Find where the given text appears and provide that cell's center as (X, Y) coordinate. 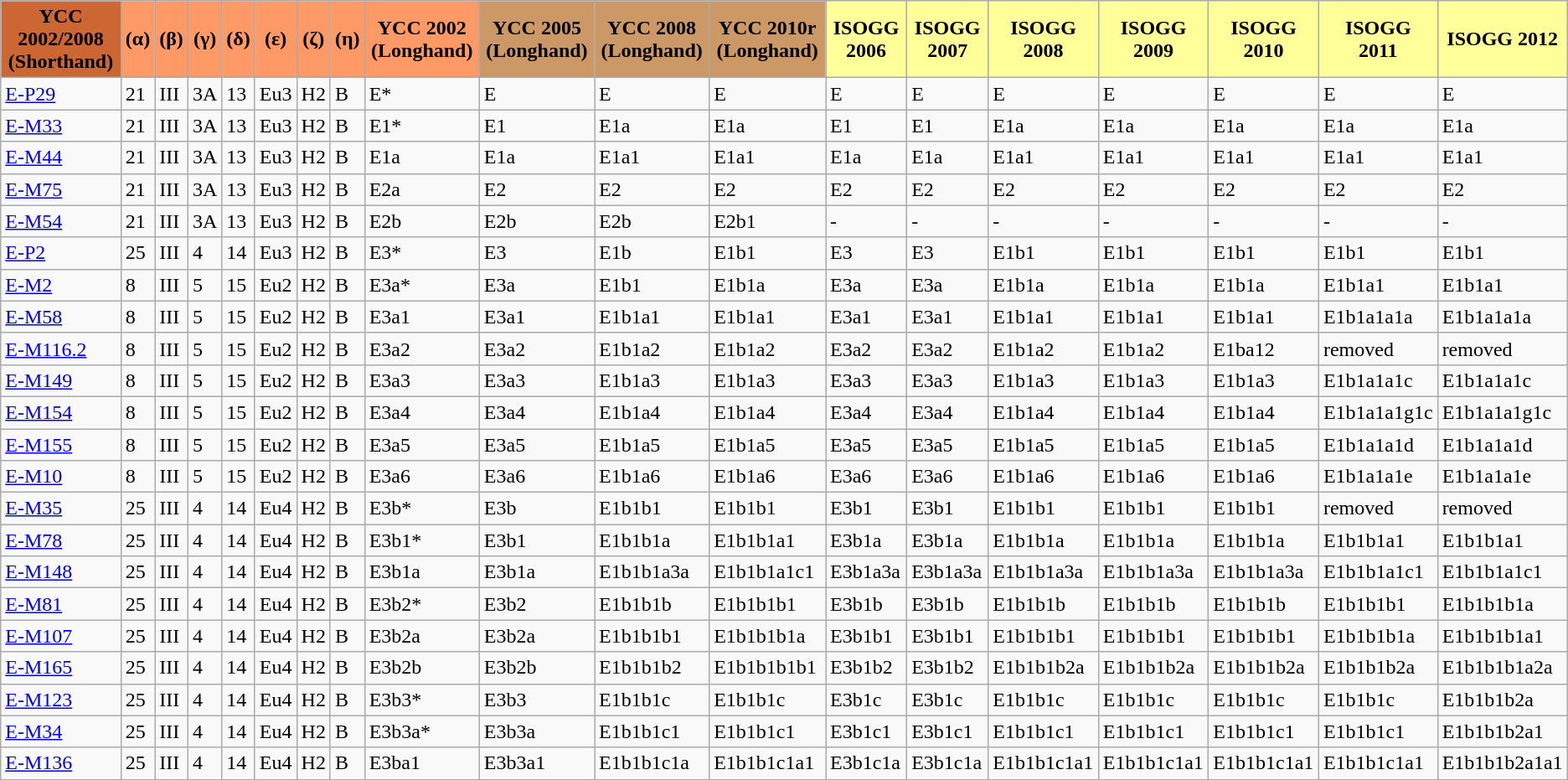
YCC 2010r (Longhand) (767, 39)
E3b* (422, 509)
(β) (172, 39)
E-M116.2 (60, 349)
YCC 2008 (Longhand) (652, 39)
E3b3* (422, 700)
E3b3 (536, 700)
E3b2 (536, 604)
E3b3a* (422, 731)
E1b1b1b2 (652, 668)
E3b3a1 (536, 763)
ISOGG 2006 (866, 39)
E3a* (422, 285)
E3ba1 (422, 763)
E-M123 (60, 700)
YCC 2002 (Longhand) (422, 39)
E1b (652, 253)
E-M44 (60, 158)
(δ) (239, 39)
E-M107 (60, 636)
E1b1b1b1a1 (1503, 636)
E-M81 (60, 604)
E3b1* (422, 540)
ISOGG 2010 (1264, 39)
E-M78 (60, 540)
E-M155 (60, 445)
E* (422, 94)
E3b2* (422, 604)
E-M34 (60, 731)
E-M2 (60, 285)
E1b1b1b2a1 (1503, 731)
ISOGG 2008 (1044, 39)
E-M35 (60, 509)
E2a (422, 189)
E-M10 (60, 477)
E-M149 (60, 380)
E1b1b1b1a2a (1503, 668)
E3b3a (536, 731)
E1* (422, 126)
E-M148 (60, 572)
E-M136 (60, 763)
(α) (137, 39)
E-P29 (60, 94)
(γ) (204, 39)
ISOGG 2009 (1153, 39)
E3b (536, 509)
YCC 2002/2008 (Shorthand) (60, 39)
E-M75 (60, 189)
ISOGG 2007 (948, 39)
E-M165 (60, 668)
E-P2 (60, 253)
(ζ) (313, 39)
E1ba12 (1264, 349)
E1b1b1c1a (652, 763)
(η) (347, 39)
E2b1 (767, 221)
E1b1b1b2a1a1 (1503, 763)
E3* (422, 253)
ISOGG 2011 (1378, 39)
E1b1b1b1b1 (767, 668)
E-M154 (60, 412)
(ε) (276, 39)
E-M54 (60, 221)
E-M33 (60, 126)
YCC 2005 (Longhand) (536, 39)
ISOGG 2012 (1503, 39)
E-M58 (60, 317)
